Identify which cell holds the provided text, then report its [x, y] central coordinate. 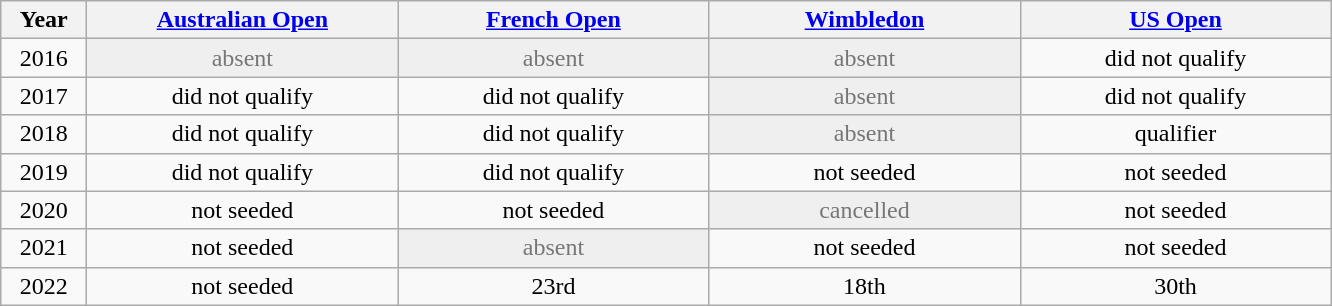
Year [44, 20]
cancelled [864, 210]
30th [1176, 286]
qualifier [1176, 134]
2022 [44, 286]
2019 [44, 172]
Australian Open [242, 20]
2016 [44, 58]
2021 [44, 248]
French Open [554, 20]
2020 [44, 210]
Wimbledon [864, 20]
2017 [44, 96]
23rd [554, 286]
18th [864, 286]
2018 [44, 134]
US Open [1176, 20]
